Return (X, Y) of the center of cell containing provided text 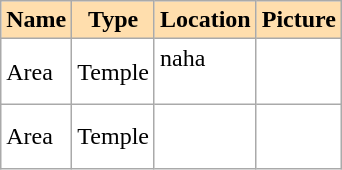
Name (36, 20)
Type (114, 20)
naha (205, 72)
Location (205, 20)
Picture (298, 20)
